Detect which cell encompasses the target text, then output its (X, Y) center coordinate. 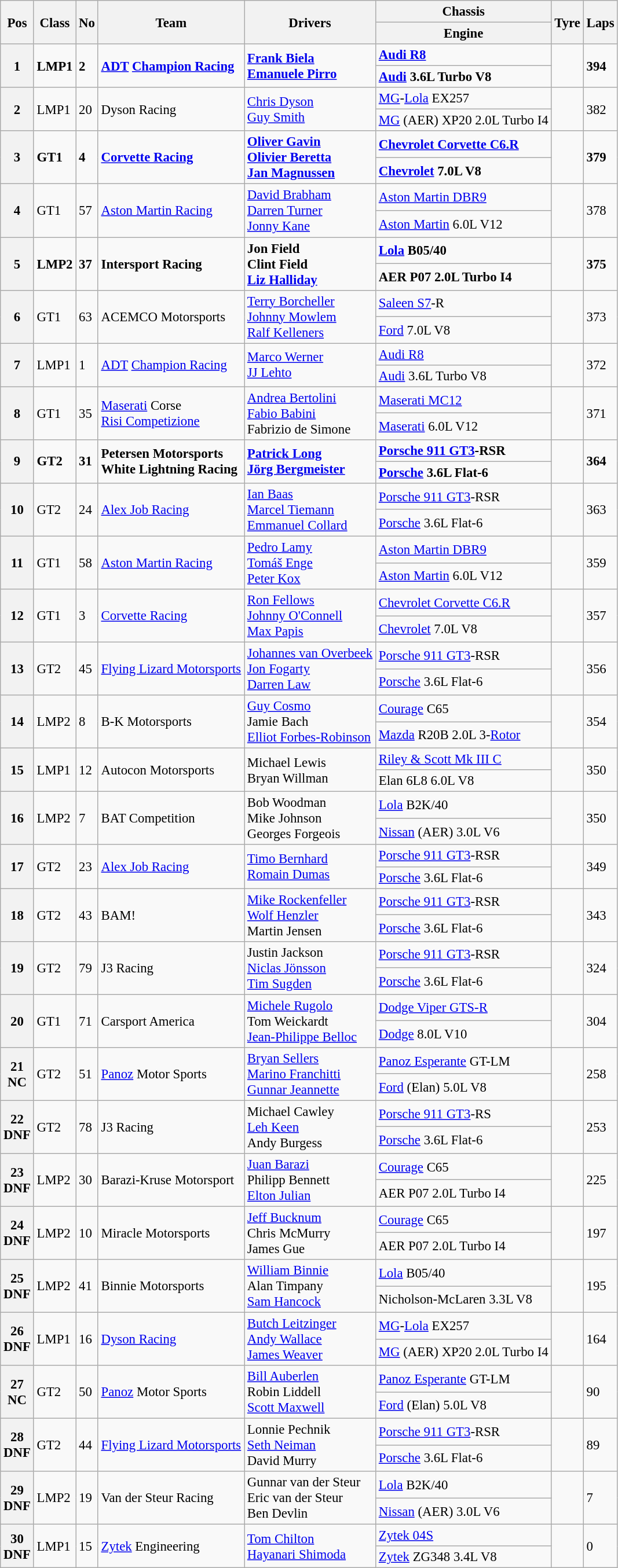
18 (17, 915)
BAM! (171, 915)
0 (600, 1547)
71 (87, 1021)
195 (600, 1286)
28DNF (17, 1445)
359 (600, 563)
225 (600, 1180)
Riley & Scott Mk III C (463, 759)
Andrea Bertolini Fabio Babini Fabrizio de Simone (310, 413)
373 (600, 317)
Bill Auberlen Robin Liddell Scott Maxwell (310, 1392)
78 (87, 1127)
304 (600, 1021)
Michael Lewis Bryan Willman (310, 770)
Laps (600, 22)
37 (87, 264)
11 (17, 563)
24 (87, 510)
9 (17, 462)
30 (87, 1180)
Petersen Motorsports White Lightning Racing (171, 462)
Johannes van Overbeek Jon Fogarty Darren Law (310, 669)
13 (17, 669)
14 (17, 722)
Class (54, 22)
378 (600, 211)
Maserati MC12 (463, 400)
375 (600, 264)
Jon Field Clint Field Liz Halliday (310, 264)
Ford 7.0L V8 (463, 330)
79 (87, 968)
Carsport America (171, 1021)
William Binnie Alan Timpany Sam Hancock (310, 1286)
ACEMCO Motorsports (171, 317)
Tyre (568, 22)
45 (87, 669)
372 (600, 365)
B-K Motorsports (171, 722)
343 (600, 915)
Terry Borcheller Johnny Mowlem Ralf Kelleners (310, 317)
Elan 6L8 6.0L V8 (463, 781)
Engine (463, 34)
Ian Baas Marcel Tiemann Emmanuel Collard (310, 510)
364 (600, 462)
David Brabham Darren Turner Jonny Kane (310, 211)
324 (600, 968)
354 (600, 722)
Jeff Bucknum Chris McMurry James Gue (310, 1233)
197 (600, 1233)
Saleen S7-R (463, 303)
51 (87, 1074)
Miracle Motorsports (171, 1233)
Team (171, 22)
29DNF (17, 1498)
58 (87, 563)
41 (87, 1286)
89 (600, 1445)
6 (17, 317)
Maserati 6.0L V12 (463, 427)
349 (600, 867)
24DNF (17, 1233)
35 (87, 413)
Lonnie Pechnik Seth Neiman David Murry (310, 1445)
22DNF (17, 1127)
21NC (17, 1074)
Mazda R20B 2.0L 3-Rotor (463, 735)
30DNF (17, 1547)
Binnie Motorsports (171, 1286)
Ron Fellows Johnny O'Connell Max Papis (310, 616)
Drivers (310, 22)
394 (600, 66)
371 (600, 413)
50 (87, 1392)
31 (87, 462)
Intersport Racing (171, 264)
BAT Competition (171, 818)
Gunnar van der Steur Eric van der Steur Ben Devlin (310, 1498)
Michele Rugolo Tom Weickardt Jean-Philippe Belloc (310, 1021)
Van der Steur Racing (171, 1498)
Dodge Viper GTS-R (463, 1008)
258 (600, 1074)
Justin Jackson Niclas Jönsson Tim Sugden (310, 968)
Marco Werner JJ Lehto (310, 365)
Michael Cawley Leh Keen Andy Burgess (310, 1127)
23DNF (17, 1180)
Pos (17, 22)
Zytek 04S (463, 1536)
Chris Dyson Guy Smith (310, 109)
Mike Rockenfeller Wolf Henzler Martin Jensen (310, 915)
363 (600, 510)
379 (600, 157)
Dodge 8.0L V10 (463, 1034)
Guy Cosmo Jamie Bach Elliot Forbes-Robinson (310, 722)
356 (600, 669)
Bryan Sellers Marino Franchitti Gunnar Jeannette (310, 1074)
44 (87, 1445)
Juan Barazi Philipp Bennett Elton Julian (310, 1180)
Patrick Long Jörg Bergmeister (310, 462)
Chassis (463, 12)
Timo Bernhard Romain Dumas (310, 867)
Frank Biela Emanuele Pirro (310, 66)
27NC (17, 1392)
Oliver Gavin Olivier Beretta Jan Magnussen (310, 157)
17 (17, 867)
No (87, 22)
63 (87, 317)
Zytek Engineering (171, 1547)
Autocon Motorsports (171, 770)
Barazi-Kruse Motorsport (171, 1180)
5 (17, 264)
43 (87, 915)
26DNF (17, 1339)
Pedro Lamy Tomáš Enge Peter Kox (310, 563)
357 (600, 616)
Butch Leitzinger Andy Wallace James Weaver (310, 1339)
382 (600, 109)
164 (600, 1339)
Tom Chilton Hayanari Shimoda (310, 1547)
90 (600, 1392)
25DNF (17, 1286)
253 (600, 1127)
Maserati Corse Risi Competizione (171, 413)
Bob Woodman Mike Johnson Georges Forgeois (310, 818)
Nicholson-McLaren 3.3L V8 (463, 1299)
57 (87, 211)
Porsche 911 GT3-RS (463, 1114)
23 (87, 867)
